Locate the cell with the specified text and output its (x, y) center coordinate. 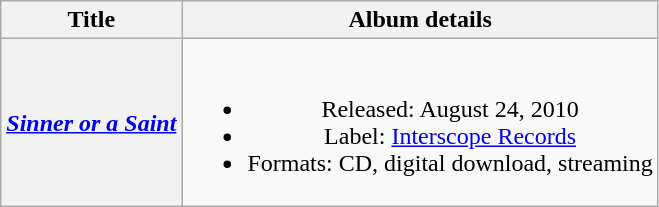
Sinner or a Saint (92, 122)
Title (92, 20)
Released: August 24, 2010Label: Interscope RecordsFormats: CD, digital download, streaming (420, 122)
Album details (420, 20)
